Capture the cell that displays the provided text and extract its [x, y] central coordinate. 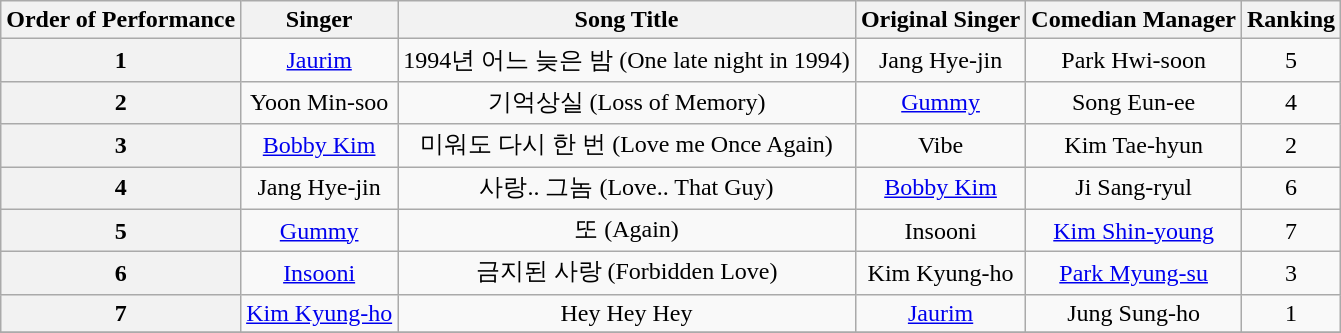
Comedian Manager [1134, 20]
Yoon Min-soo [320, 102]
사랑.. 그놈 (Love.. That Guy) [627, 188]
Song Eun-ee [1134, 102]
1994년 어느 늦은 밤 (One late night in 1994) [627, 60]
Song Title [627, 20]
Park Myung-su [1134, 274]
Jung Sung-ho [1134, 313]
Order of Performance [121, 20]
Hey Hey Hey [627, 313]
Ranking [1290, 20]
Kim Shin-young [1134, 230]
기억상실 (Loss of Memory) [627, 102]
Kim Tae-hyun [1134, 146]
Original Singer [940, 20]
Vibe [940, 146]
Park Hwi-soon [1134, 60]
금지된 사랑 (Forbidden Love) [627, 274]
Singer [320, 20]
미워도 다시 한 번 (Love me Once Again) [627, 146]
Ji Sang-ryul [1134, 188]
또 (Again) [627, 230]
